Locate the cell with the specified text and output its (X, Y) center coordinate. 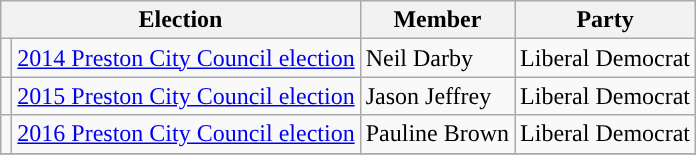
2016 Preston City Council election (186, 134)
2014 Preston City Council election (186, 58)
Member (437, 20)
Pauline Brown (437, 134)
2015 Preston City Council election (186, 96)
Election (180, 20)
Jason Jeffrey (437, 96)
Party (606, 20)
Neil Darby (437, 58)
